From the cell containing the given text, extract its center point as [x, y] coordinate. 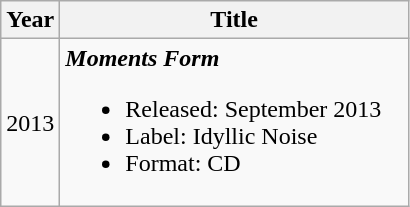
Year [30, 20]
2013 [30, 122]
Moments FormReleased: September 2013Label: Idyllic Noise Format: CD [234, 122]
Title [234, 20]
